Output the [x, y] coordinate of the center of the cell containing the given text.  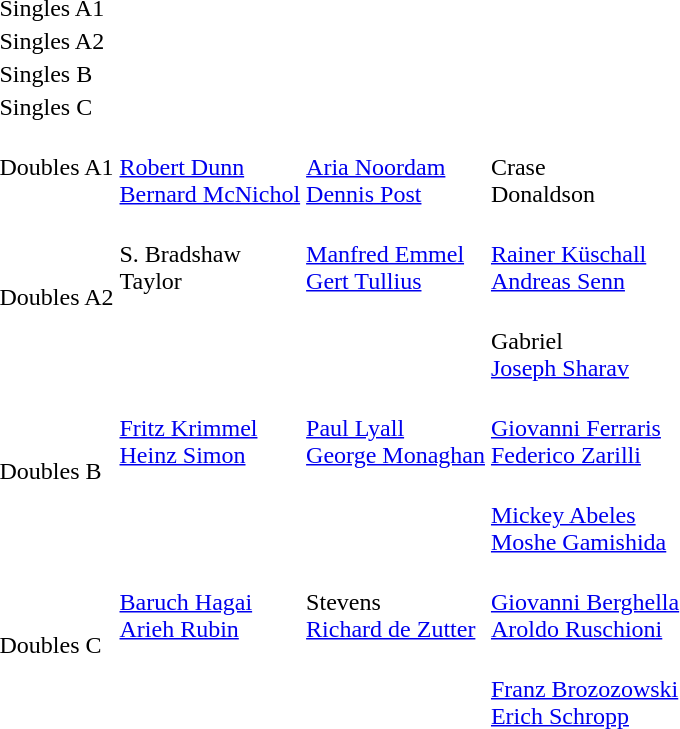
Manfred Emmel Gert Tullius [396, 298]
Aria Noordam Dennis Post [396, 167]
Fritz Krimmel Heinz Simon [210, 472]
Mickey Abeles Moshe Gamishida [584, 515]
Giovanni Berghella Aroldo Ruschioni [584, 602]
Paul Lyall George Monaghan [396, 472]
Giovanni Ferraris Federico Zarilli [584, 428]
Crase Donaldson [584, 167]
Gabriel Joseph Sharav [584, 341]
Rainer Küschall Andreas Senn [584, 254]
S. Bradshaw Taylor [210, 298]
Robert Dunn Bernard McNichol [210, 167]
